Determine the [x, y] coordinate at the center of the cell enclosing the given text.  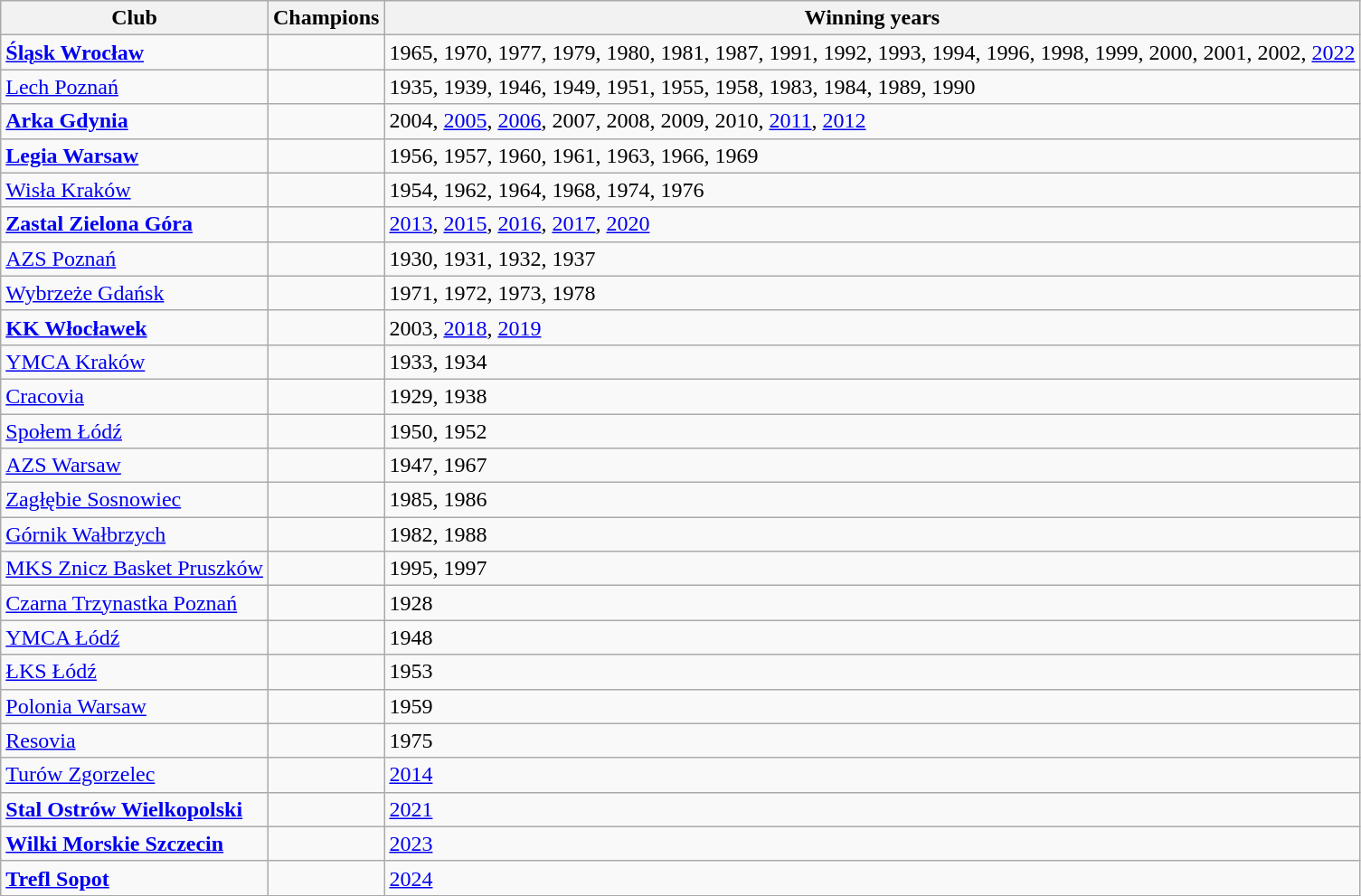
Cracovia [135, 396]
1965, 1970, 1977, 1979, 1980, 1981, 1987, 1991, 1992, 1993, 1994, 1996, 1998, 1999, 2000, 2001, 2002, 2022 [872, 52]
Resovia [135, 740]
1930, 1931, 1932, 1937 [872, 259]
Turów Zgorzelec [135, 775]
1975 [872, 740]
Stal Ostrów Wielkopolski [135, 809]
Społem Łódź [135, 431]
KK Włocławek [135, 327]
Legia Warsaw [135, 156]
1956, 1957, 1960, 1961, 1963, 1966, 1969 [872, 156]
1950, 1952 [872, 431]
2003, 2018, 2019 [872, 327]
Zastal Zielona Góra [135, 224]
Wybrzeże Gdańsk [135, 293]
2021 [872, 809]
1985, 1986 [872, 500]
Wisła Kraków [135, 190]
Zagłębie Sosnowiec [135, 500]
Champions [326, 18]
MKS Znicz Basket Pruszków [135, 569]
2023 [872, 844]
Śląsk Wrocław [135, 52]
1947, 1967 [872, 466]
1959 [872, 706]
1982, 1988 [872, 534]
1933, 1934 [872, 362]
AZS Poznań [135, 259]
1948 [872, 637]
Arka Gdynia [135, 121]
1928 [872, 603]
Polonia Warsaw [135, 706]
2024 [872, 878]
Czarna Trzynastka Poznań [135, 603]
Wilki Morskie Szczecin [135, 844]
2014 [872, 775]
Górnik Wałbrzych [135, 534]
1954, 1962, 1964, 1968, 1974, 1976 [872, 190]
Lech Poznań [135, 87]
Club [135, 18]
YMCA Łódź [135, 637]
Winning years [872, 18]
2013, 2015, 2016, 2017, 2020 [872, 224]
1935, 1939, 1946, 1949, 1951, 1955, 1958, 1983, 1984, 1989, 1990 [872, 87]
AZS Warsaw [135, 466]
ŁKS Łódź [135, 672]
YMCA Kraków [135, 362]
2004, 2005, 2006, 2007, 2008, 2009, 2010, 2011, 2012 [872, 121]
Trefl Sopot [135, 878]
1929, 1938 [872, 396]
1995, 1997 [872, 569]
1971, 1972, 1973, 1978 [872, 293]
1953 [872, 672]
